Locate the cell with the specified text and output its (X, Y) center coordinate. 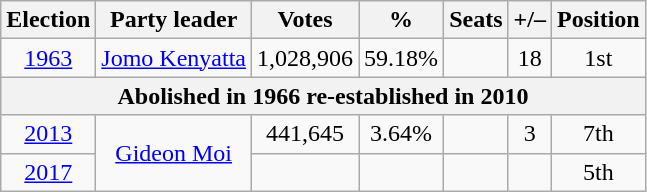
1963 (48, 58)
3 (530, 134)
Position (598, 20)
7th (598, 134)
Party leader (174, 20)
3.64% (402, 134)
% (402, 20)
441,645 (306, 134)
Seats (476, 20)
Election (48, 20)
59.18% (402, 58)
Gideon Moi (174, 153)
2013 (48, 134)
+/– (530, 20)
18 (530, 58)
2017 (48, 172)
1st (598, 58)
Jomo Kenyatta (174, 58)
Votes (306, 20)
1,028,906 (306, 58)
Abolished in 1966 re-established in 2010 (323, 96)
5th (598, 172)
